Identify which cell holds the provided text, then report its (x, y) central coordinate. 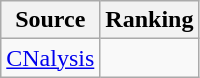
Source (50, 20)
Ranking (150, 20)
CNalysis (50, 58)
